Determine the [X, Y] coordinate at the center of the cell enclosing the given text.  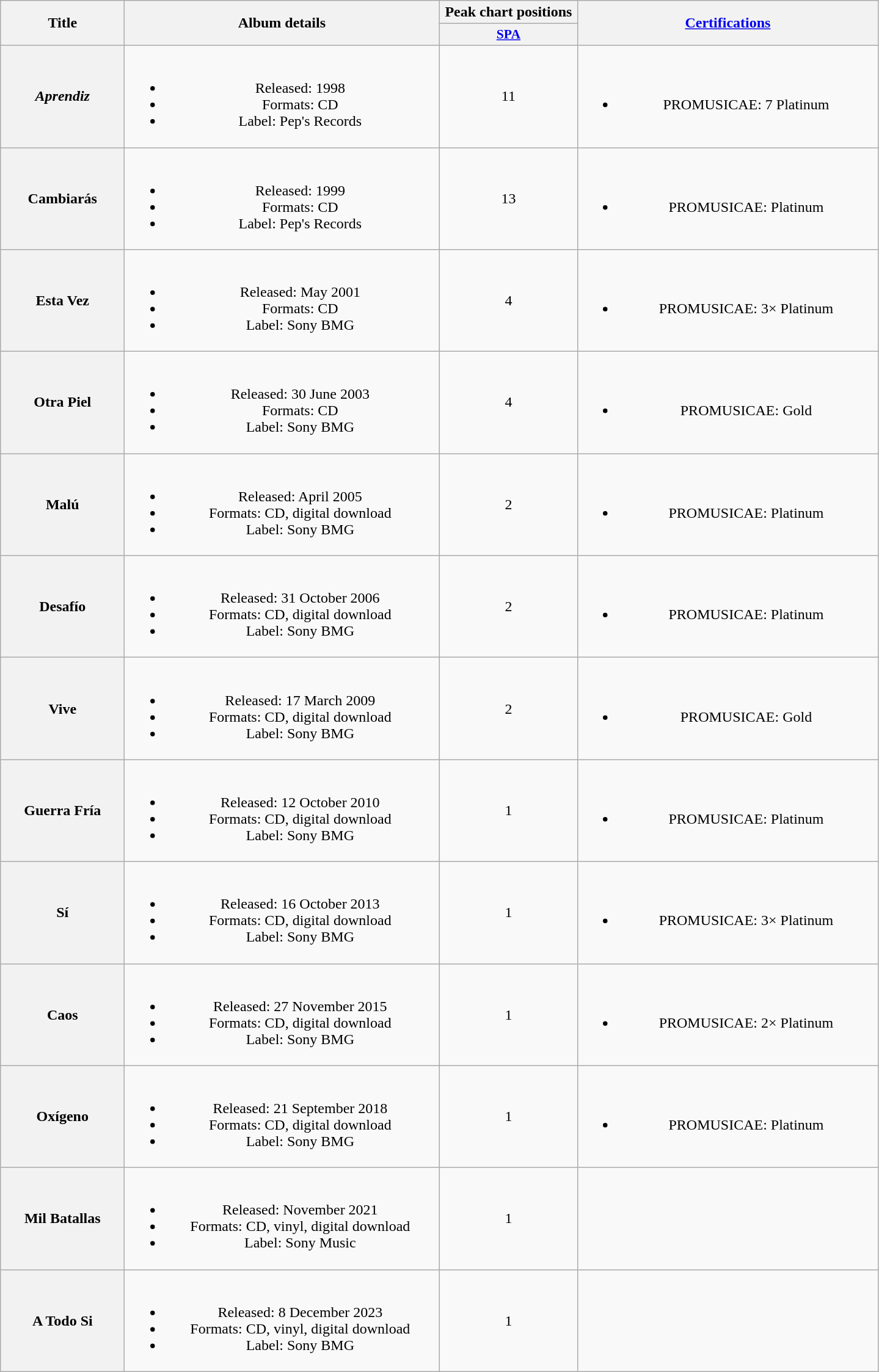
Oxígeno [62, 1116]
Esta Vez [62, 300]
Malú [62, 504]
13 [508, 199]
11 [508, 96]
Sí [62, 912]
Released: 1999Formats: CDLabel: Pep's Records [282, 199]
PROMUSICAE: 7 Platinum [728, 96]
Released: 30 June 2003Formats: CDLabel: Sony BMG [282, 403]
Otra Piel [62, 403]
Aprendiz [62, 96]
Title [62, 23]
Released: November 2021Formats: CD, vinyl, digital downloadLabel: Sony Music [282, 1219]
Guerra Fría [62, 811]
PROMUSICAE: 2× Platinum [728, 1015]
Desafío [62, 607]
Released: April 2005Formats: CD, digital downloadLabel: Sony BMG [282, 504]
Released: 16 October 2013Formats: CD, digital downloadLabel: Sony BMG [282, 912]
Released: 12 October 2010Formats: CD, digital downloadLabel: Sony BMG [282, 811]
Released: 27 November 2015Formats: CD, digital downloadLabel: Sony BMG [282, 1015]
SPA [508, 35]
Released: 31 October 2006Formats: CD, digital downloadLabel: Sony BMG [282, 607]
Released: 1998Formats: CDLabel: Pep's Records [282, 96]
Peak chart positions [508, 12]
A Todo Si [62, 1320]
Mil Batallas [62, 1219]
Caos [62, 1015]
Certifications [728, 23]
Album details [282, 23]
Released: May 2001Formats: CDLabel: Sony BMG [282, 300]
Cambiarás [62, 199]
Released: 21 September 2018Formats: CD, digital downloadLabel: Sony BMG [282, 1116]
Vive [62, 708]
Released: 17 March 2009Formats: CD, digital downloadLabel: Sony BMG [282, 708]
Released: 8 December 2023Formats: CD, vinyl, digital downloadLabel: Sony BMG [282, 1320]
